For the text-containing cell, return its midpoint in (x, y) coordinate format. 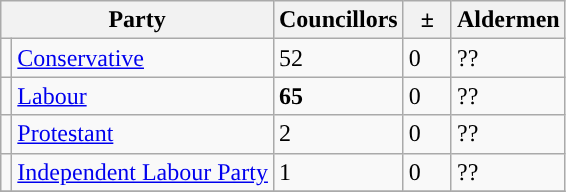
Protestant (143, 134)
52 (338, 58)
1 (338, 172)
2 (338, 134)
Councillors (338, 20)
Independent Labour Party (143, 172)
± (427, 20)
65 (338, 96)
Aldermen (508, 20)
Conservative (143, 58)
Party (138, 20)
Labour (143, 96)
